Determine the (X, Y) coordinate at the center of the cell enclosing the given text.  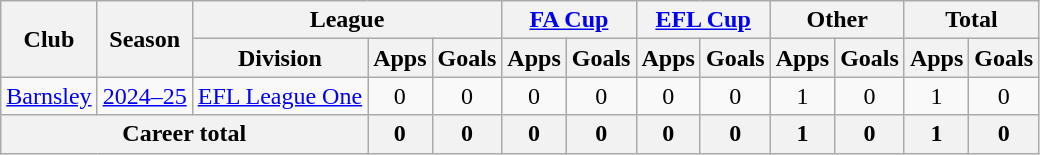
Total (971, 20)
Barnsley (49, 96)
EFL League One (280, 96)
Division (280, 58)
2024–25 (144, 96)
Club (49, 39)
Season (144, 39)
League (347, 20)
Career total (184, 134)
FA Cup (569, 20)
Other (837, 20)
EFL Cup (703, 20)
